Locate the cell with the specified text and output its (x, y) center coordinate. 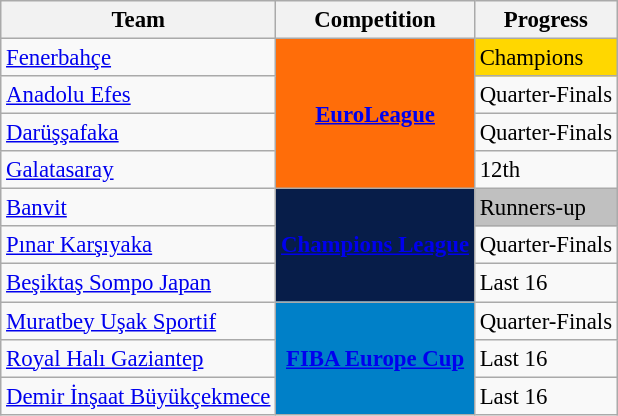
Fenerbahçe (138, 58)
Royal Halı Gaziantep (138, 358)
Banvit (138, 208)
Progress (546, 20)
Darüşşafaka (138, 133)
FIBA Europe Cup (376, 358)
Champions League (376, 246)
Beşiktaş Sompo Japan (138, 283)
Galatasaray (138, 170)
Anadolu Efes (138, 95)
Champions (546, 58)
Runners-up (546, 208)
Pınar Karşıyaka (138, 245)
12th (546, 170)
EuroLeague (376, 114)
Team (138, 20)
Muratbey Uşak Sportif (138, 321)
Competition (376, 20)
Demir İnşaat Büyükçekmece (138, 396)
